Find where the given text appears and provide that cell's center as (X, Y) coordinate. 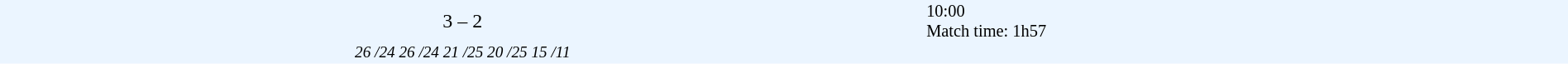
10:00Match time: 1h57 (1247, 22)
26 /24 26 /24 21 /25 20 /25 15 /11 (463, 53)
3 – 2 (462, 22)
